Locate the cell with the specified text and output its [X, Y] center coordinate. 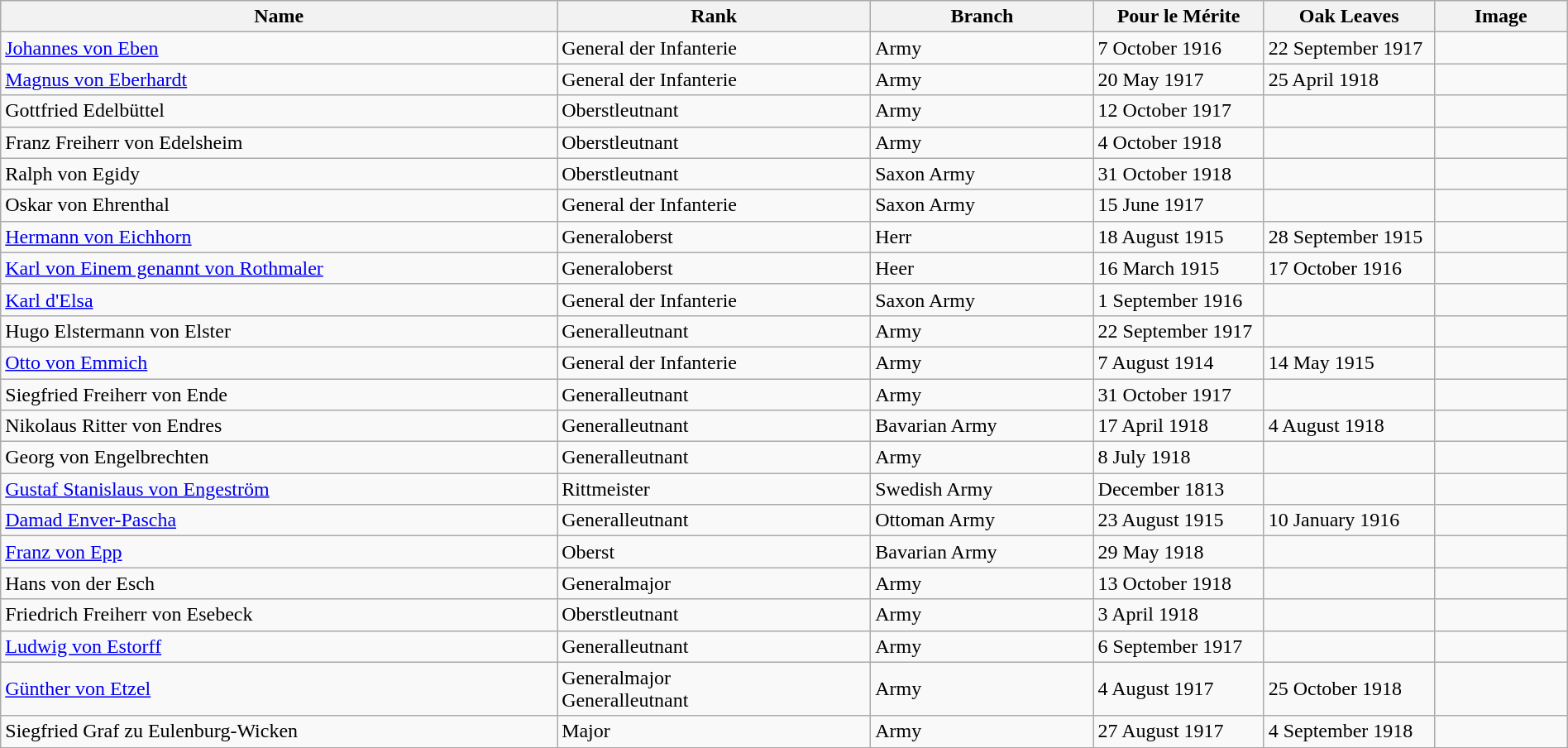
14 May 1915 [1349, 362]
Image [1500, 17]
Gustaf Stanislaus von Engeström [280, 489]
Karl von Einem genannt von Rothmaler [280, 268]
Ludwig von Estorff [280, 646]
7 October 1916 [1178, 48]
Otto von Emmich [280, 362]
Siegfried Graf zu Eulenburg-Wicken [280, 731]
Nikolaus Ritter von Endres [280, 426]
3 April 1918 [1178, 615]
4 August 1918 [1349, 426]
Generalmajor [715, 583]
6 September 1917 [1178, 646]
4 September 1918 [1349, 731]
Herr [982, 237]
25 October 1918 [1349, 688]
13 October 1918 [1178, 583]
29 May 1918 [1178, 552]
Ottoman Army [982, 520]
20 May 1917 [1178, 79]
Name [280, 17]
Hermann von Eichhorn [280, 237]
4 August 1917 [1178, 688]
28 September 1915 [1349, 237]
17 October 1916 [1349, 268]
Rittmeister [715, 489]
Karl d'Elsa [280, 300]
Heer [982, 268]
Ralph von Egidy [280, 174]
17 April 1918 [1178, 426]
Major [715, 731]
10 January 1916 [1349, 520]
7 August 1914 [1178, 362]
Branch [982, 17]
Rank [715, 17]
23 August 1915 [1178, 520]
Oak Leaves [1349, 17]
Magnus von Eberhardt [280, 79]
Hans von der Esch [280, 583]
31 October 1917 [1178, 395]
25 April 1918 [1349, 79]
12 October 1917 [1178, 111]
1 September 1916 [1178, 300]
Franz Freiherr von Edelsheim [280, 142]
27 August 1917 [1178, 731]
Günther von Etzel [280, 688]
Georg von Engelbrechten [280, 458]
Franz von Epp [280, 552]
Oberst [715, 552]
18 August 1915 [1178, 237]
31 October 1918 [1178, 174]
Pour le Mérite [1178, 17]
4 October 1918 [1178, 142]
Oskar von Ehrenthal [280, 205]
GeneralmajorGeneralleutnant [715, 688]
Damad Enver-Pascha [280, 520]
Gottfried Edelbüttel [280, 111]
Johannes von Eben [280, 48]
Swedish Army [982, 489]
Hugo Elstermann von Elster [280, 331]
Friedrich Freiherr von Esebeck [280, 615]
15 June 1917 [1178, 205]
16 March 1915 [1178, 268]
8 July 1918 [1178, 458]
Siegfried Freiherr von Ende [280, 395]
December 1813 [1178, 489]
